Detect which cell encompasses the target text, then output its [X, Y] center coordinate. 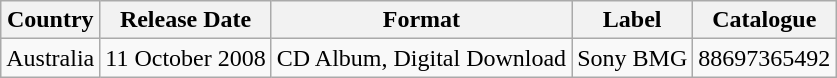
Format [421, 20]
11 October 2008 [186, 58]
88697365492 [764, 58]
Australia [50, 58]
Catalogue [764, 20]
Sony BMG [632, 58]
CD Album, Digital Download [421, 58]
Release Date [186, 20]
Label [632, 20]
Country [50, 20]
